Return the [X, Y] coordinate for the center point of the cell that contains the specified text.  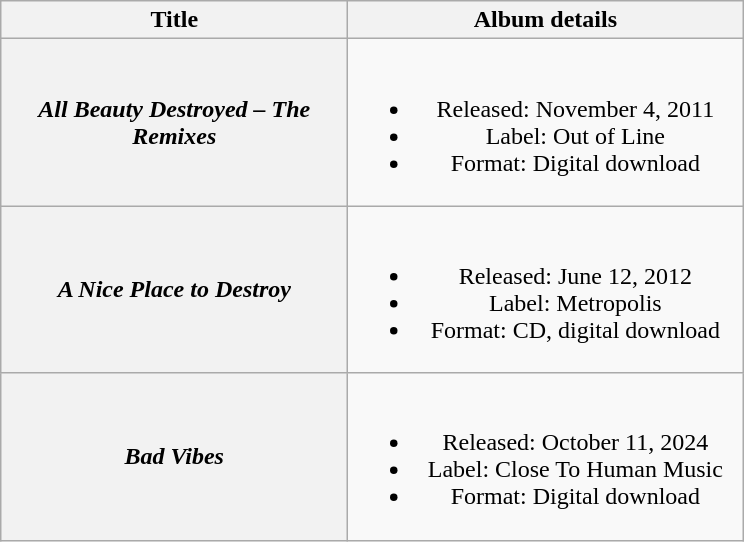
Album details [546, 20]
Released: October 11, 2024Label: Close To Human MusicFormat: Digital download [546, 456]
Released: November 4, 2011Label: Out of Line Format: Digital download [546, 122]
All Beauty Destroyed – The Remixes [174, 122]
Released: June 12, 2012Label: Metropolis Format: CD, digital download [546, 290]
Title [174, 20]
Bad Vibes [174, 456]
A Nice Place to Destroy [174, 290]
